Return the (X, Y) coordinate for the center point of the cell that contains the specified text.  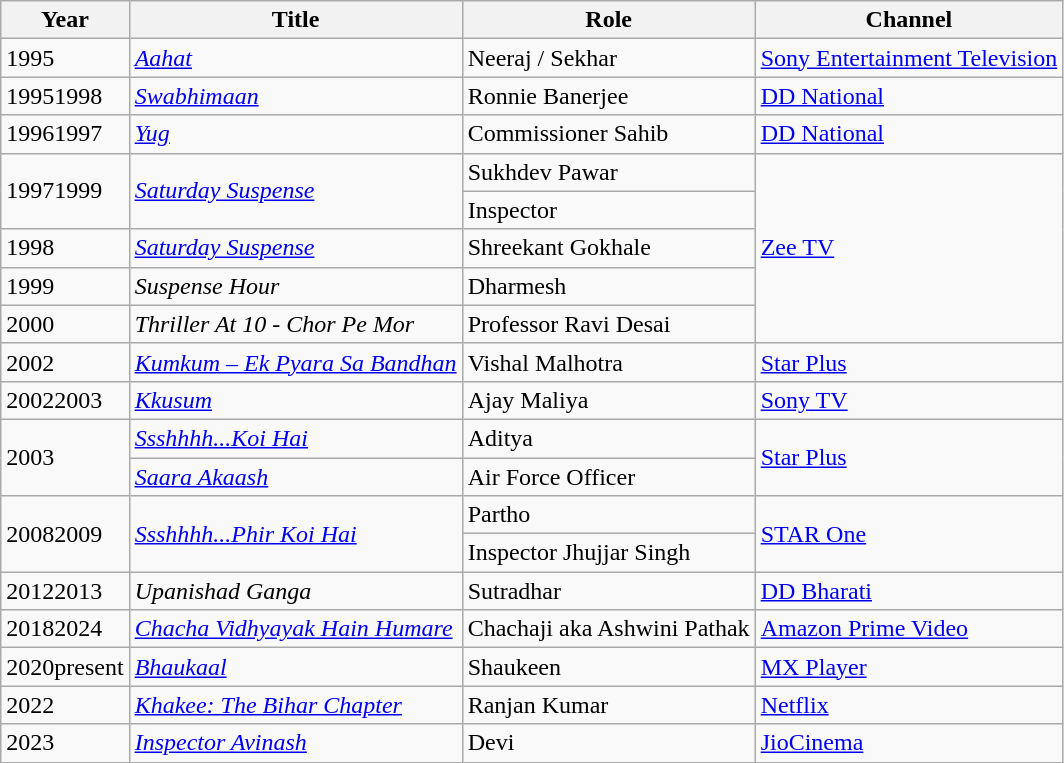
Ronnie Banerjee (608, 96)
Khakee: The Bihar Chapter (296, 705)
1999 (65, 286)
Inspector (608, 210)
Neeraj / Sekhar (608, 58)
Channel (909, 20)
Sony Entertainment Television (909, 58)
Sukhdev Pawar (608, 172)
Commissioner Sahib (608, 134)
2000 (65, 324)
Chacha Vidhyayak Hain Humare (296, 629)
Ssshhhh...Koi Hai (296, 438)
Ranjan Kumar (608, 705)
2023 (65, 743)
2020present (65, 667)
19971999 (65, 191)
Amazon Prime Video (909, 629)
Yug (296, 134)
Shreekant Gokhale (608, 248)
20122013 (65, 591)
20022003 (65, 400)
19961997 (65, 134)
Kkusum (296, 400)
Sony TV (909, 400)
Netflix (909, 705)
Air Force Officer (608, 477)
Inspector Jhujjar Singh (608, 553)
2003 (65, 457)
Saara Akaash (296, 477)
Thriller At 10 - Chor Pe Mor (296, 324)
1998 (65, 248)
Chachaji aka Ashwini Pathak (608, 629)
MX Player (909, 667)
Vishal Malhotra (608, 362)
19951998 (65, 96)
Role (608, 20)
STAR One (909, 534)
Shaukeen (608, 667)
Title (296, 20)
20182024 (65, 629)
Ssshhhh...Phir Koi Hai (296, 534)
2022 (65, 705)
20082009 (65, 534)
Year (65, 20)
Partho (608, 515)
DD Bharati (909, 591)
Kumkum – Ek Pyara Sa Bandhan (296, 362)
Devi (608, 743)
2002 (65, 362)
Bhaukaal (296, 667)
Ajay Maliya (608, 400)
Sutradhar (608, 591)
1995 (65, 58)
Zee TV (909, 248)
Aditya (608, 438)
Inspector Avinash (296, 743)
Dharmesh (608, 286)
Professor Ravi Desai (608, 324)
Suspense Hour (296, 286)
Swabhimaan (296, 96)
Upanishad Ganga (296, 591)
JioCinema (909, 743)
Aahat (296, 58)
